Provide the (x, y) coordinate of the cell's center where the given text is located.  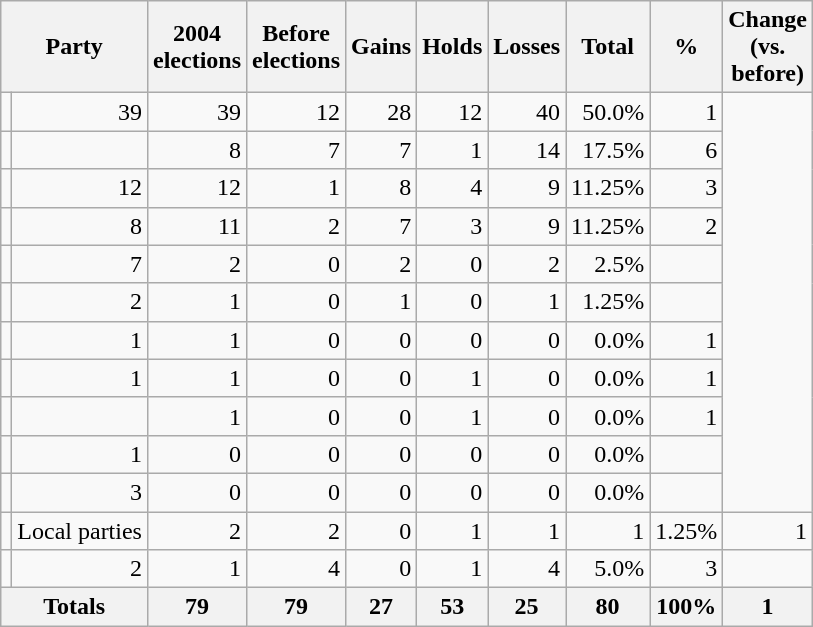
28 (382, 112)
Total (608, 47)
50.0% (608, 112)
5.0% (608, 569)
2.5% (608, 264)
25 (527, 607)
Change (vs. before) (768, 47)
% (686, 47)
Losses (527, 47)
27 (382, 607)
14 (527, 150)
Party (74, 47)
Holds (452, 47)
Before elections (296, 47)
Gains (382, 47)
53 (452, 607)
Totals (74, 607)
100% (686, 607)
6 (686, 150)
17.5% (608, 150)
11 (196, 226)
2004 elections (196, 47)
40 (527, 112)
80 (608, 607)
Local parties (80, 531)
